Find where the given text appears and provide that cell's center as [x, y] coordinate. 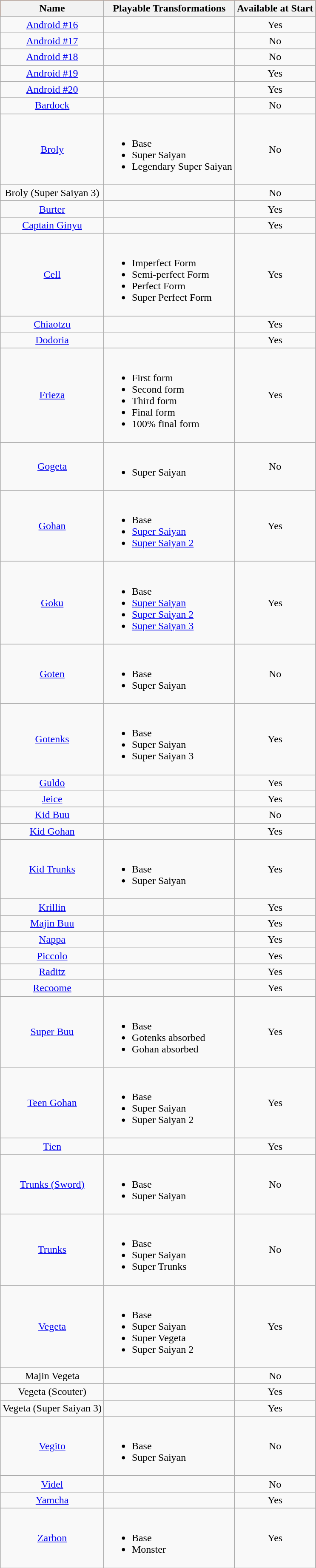
Vegeta [52, 1326]
Vegito [52, 1446]
Nappa [52, 939]
Captain Ginyu [52, 225]
Majin Vegeta [52, 1376]
Majin Buu [52, 923]
Gohan [52, 526]
Teen Gohan [52, 1103]
Raditz [52, 972]
Zarbon [52, 1538]
Goten [52, 674]
Yamcha [52, 1500]
Broly [52, 149]
Cell [52, 274]
Name [52, 9]
Bardock [52, 105]
BaseSuper SaiyanSuper Trunks [169, 1250]
Android #16 [52, 25]
BaseMonster [169, 1538]
Kid Buu [52, 815]
Kid Gohan [52, 831]
Jeice [52, 799]
Android #19 [52, 73]
Android #20 [52, 89]
Super Saiyan [169, 466]
Burter [52, 209]
Imperfect FormSemi-perfect FormPerfect FormSuper Perfect Form [169, 274]
Trunks [52, 1250]
Krillin [52, 907]
BaseSuper SaiyanLegendary Super Saiyan [169, 149]
Kid Trunks [52, 869]
Chiaotzu [52, 324]
Gogeta [52, 466]
Trunks (Sword) [52, 1184]
Piccolo [52, 956]
Goku [52, 603]
First formSecond formThird formFinal form100% final form [169, 396]
Available at Start [275, 9]
Vegeta (Super Saiyan 3) [52, 1408]
Android #18 [52, 57]
BaseSuper SaiyanSuper VegetaSuper Saiyan 2 [169, 1326]
Recoome [52, 988]
Broly (Super Saiyan 3) [52, 193]
BaseSuper SaiyanSuper Saiyan 3 [169, 739]
Tien [52, 1146]
Guldo [52, 783]
Frieza [52, 396]
Playable Transformations [169, 9]
Android #17 [52, 41]
Gotenks [52, 739]
BaseGotenks absorbedGohan absorbed [169, 1032]
Super Buu [52, 1032]
Dodoria [52, 340]
BaseSuper SaiyanSuper Saiyan 2Super Saiyan 3 [169, 603]
Videl [52, 1484]
Vegeta (Scouter) [52, 1392]
